Identify which cell holds the provided text, then report its (x, y) central coordinate. 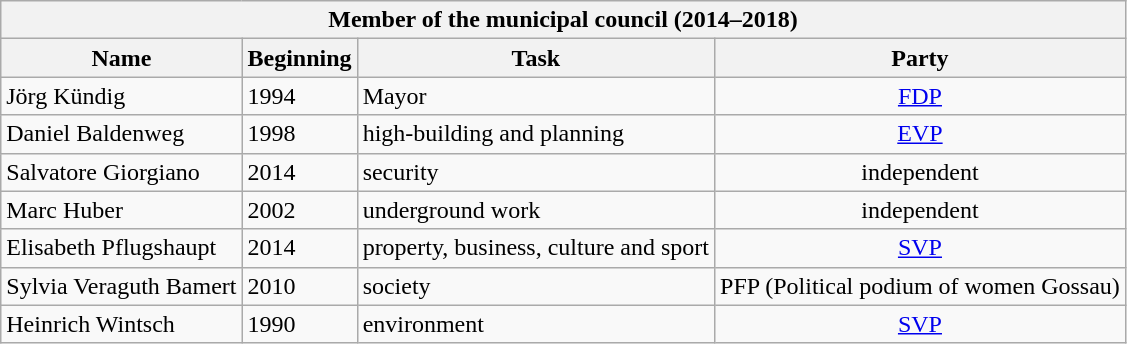
Member of the municipal council (2014–2018) (564, 20)
society (536, 286)
Beginning (300, 58)
2010 (300, 286)
Marc Huber (122, 210)
Sylvia Veraguth Bamert (122, 286)
Name (122, 58)
PFP (Political podium of women Gossau) (920, 286)
security (536, 172)
2002 (300, 210)
Mayor (536, 96)
Daniel Baldenweg (122, 134)
FDP (920, 96)
1990 (300, 324)
Elisabeth Pflugshaupt (122, 248)
EVP (920, 134)
high-building and planning (536, 134)
Salvatore Giorgiano (122, 172)
property, business, culture and sport (536, 248)
environment (536, 324)
Jörg Kündig (122, 96)
Task (536, 58)
1994 (300, 96)
Heinrich Wintsch (122, 324)
1998 (300, 134)
Party (920, 58)
underground work (536, 210)
